Output the (X, Y) coordinate of the center of the cell containing the given text.  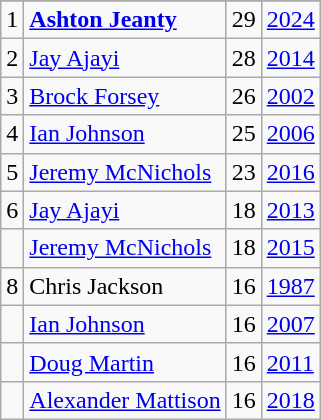
5 (12, 172)
8 (12, 286)
2024 (290, 20)
29 (244, 20)
Alexander Mattison (125, 400)
25 (244, 134)
Chris Jackson (125, 286)
Doug Martin (125, 362)
2011 (290, 362)
3 (12, 96)
2015 (290, 248)
4 (12, 134)
1987 (290, 286)
1 (12, 20)
2014 (290, 58)
Ashton Jeanty (125, 20)
2018 (290, 400)
2 (12, 58)
26 (244, 96)
2016 (290, 172)
2006 (290, 134)
23 (244, 172)
2007 (290, 324)
28 (244, 58)
2002 (290, 96)
6 (12, 210)
Brock Forsey (125, 96)
2013 (290, 210)
